Capture the cell that displays the provided text and extract its [X, Y] central coordinate. 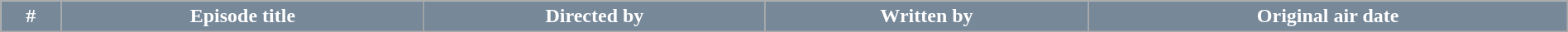
Directed by [595, 16]
Episode title [243, 16]
Written by [926, 16]
Original air date [1328, 16]
# [31, 16]
